Output the (x, y) coordinate of the center of the cell containing the given text.  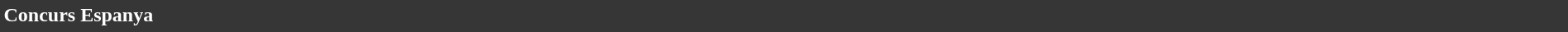
Concurs Espanya (784, 15)
